Locate the cell with the specified text and output its (X, Y) center coordinate. 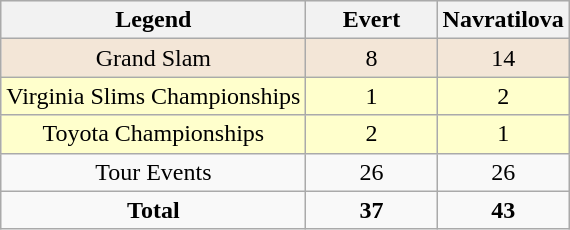
Toyota Championships (154, 134)
Legend (154, 20)
Navratilova (503, 20)
Tour Events (154, 172)
Grand Slam (154, 58)
8 (372, 58)
37 (372, 210)
14 (503, 58)
Virginia Slims Championships (154, 96)
43 (503, 210)
Evert (372, 20)
Total (154, 210)
